Pinpoint the cell where the given text exists, returning its (X, Y) midpoint coordinate. 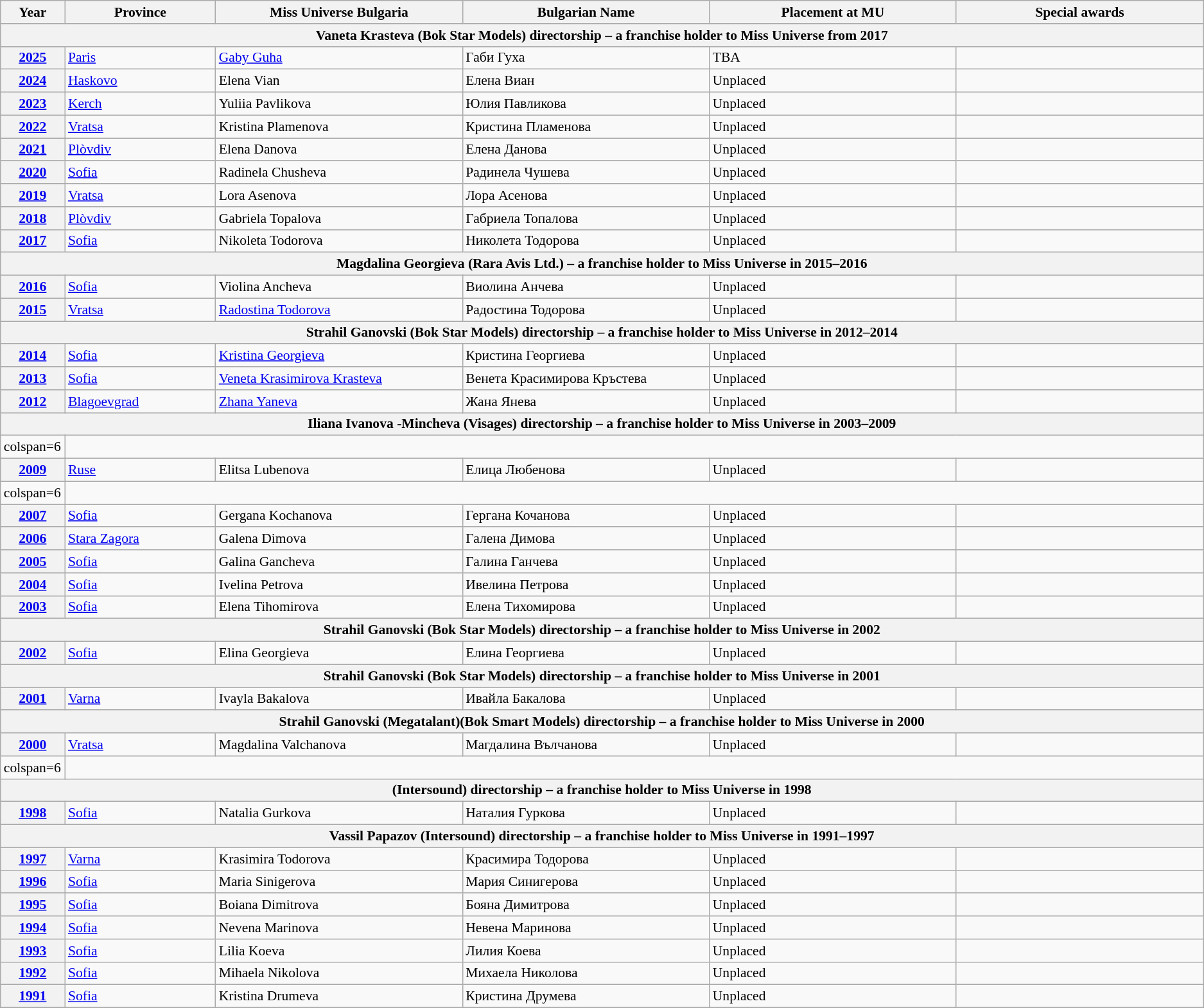
Lilia Koeva (339, 951)
Магдалина Вълчанова (586, 745)
Ivelina Petrova (339, 585)
Elena Tihomirova (339, 607)
Galena Dimova (339, 539)
2024 (33, 81)
Bulgarian Name (586, 12)
Stara Zagora (140, 539)
Miss Universe Bulgaria (339, 12)
Vassil Papazov (Intersound) directorship – a franchise holder to Miss Universe in 1991–1997 (602, 836)
2004 (33, 585)
Yuliia Pavlikova (339, 104)
Krasimira Todorova (339, 859)
Елена Тихомирова (586, 607)
Невена Маринова (586, 928)
2002 (33, 653)
Мария Синигерова (586, 882)
Ivayla Bakalova (339, 699)
Елина Георгиева (586, 653)
1992 (33, 973)
Gergana Kochanova (339, 516)
Ивайла Бакалова (586, 699)
Blagoevgrad (140, 402)
Николета Тодорова (586, 241)
Vaneta Krasteva (Bok Star Models) directorship – a franchise holder to Miss Universe from 2017 (602, 35)
Mihaela Nikolova (339, 973)
Special awards (1079, 12)
2007 (33, 516)
2020 (33, 173)
Haskovo (140, 81)
2001 (33, 699)
Nikoleta Todorova (339, 241)
2021 (33, 150)
2023 (33, 104)
2022 (33, 127)
Kristina Drumeva (339, 996)
1995 (33, 905)
Кристина Пламенова (586, 127)
2000 (33, 745)
Elina Georgieva (339, 653)
Year (33, 12)
1994 (33, 928)
Galina Gancheva (339, 561)
Елена Данова (586, 150)
2017 (33, 241)
Галена Димова (586, 539)
2015 (33, 310)
2009 (33, 470)
Lora Asenova (339, 195)
TBA (833, 58)
Placement at MU (833, 12)
Iliana Ivanova -Mincheva (Visages) directorship – a franchise holder to Miss Universe in 2003–2009 (602, 424)
Елица Любенова (586, 470)
Габриела Топалова (586, 218)
Province (140, 12)
Nevena Marinova (339, 928)
Галина Ганчева (586, 561)
Бояна Димитрова (586, 905)
2019 (33, 195)
Elena Danova (339, 150)
Кристина Друмева (586, 996)
Maria Sinigerova (339, 882)
Strahil Ganovski (Bok Star Models) directorship – a franchise holder to Miss Universe in 2001 (602, 676)
Гергана Кочанова (586, 516)
Strahil Ganovski (Bok Star Models) directorship – a franchise holder to Miss Universe in 2002 (602, 630)
1996 (33, 882)
Виолина Анчева (586, 287)
Elitsa Lubenova (339, 470)
Boiana Dimitrova (339, 905)
Zhana Yaneva (339, 402)
Ивелина Петрова (586, 585)
Radinela Chusheva (339, 173)
Radostina Todorova (339, 310)
Strahil Ganovski (Megatalant)(Bok Smart Models) directorship – a franchise holder to Miss Universe in 2000 (602, 722)
2012 (33, 402)
Кристина Георгиева (586, 356)
Наталия Гуркова (586, 813)
2025 (33, 58)
Magdalina Valchanova (339, 745)
Ruse (140, 470)
Радинела Чушева (586, 173)
1991 (33, 996)
Михаела Николова (586, 973)
Natalia Gurkova (339, 813)
2003 (33, 607)
Veneta Krasimirova Krasteva (339, 378)
Жана Янева (586, 402)
Kristina Plamenova (339, 127)
Лора Асенова (586, 195)
Венета Красимирова Кръстева (586, 378)
Габи Гуха (586, 58)
Юлия Павликова (586, 104)
Радостина Тодорова (586, 310)
(Intersound) directorship – a franchise holder to Miss Universe in 1998 (602, 790)
1997 (33, 859)
2016 (33, 287)
2014 (33, 356)
2005 (33, 561)
Лилия Коева (586, 951)
Elena Vian (339, 81)
Paris (140, 58)
Violina Ancheva (339, 287)
Kristina Georgieva (339, 356)
Gaby Guha (339, 58)
Елена Виан (586, 81)
2013 (33, 378)
1998 (33, 813)
2006 (33, 539)
Magdalina Georgieva (Rara Avis Ltd.) – a franchise holder to Miss Universe in 2015–2016 (602, 264)
2018 (33, 218)
1993 (33, 951)
Strahil Ganovski (Bok Star Models) directorship – a franchise holder to Miss Universe in 2012–2014 (602, 333)
Kerch (140, 104)
Gabriela Topalova (339, 218)
Красимира Тодорова (586, 859)
